Determine the (X, Y) coordinate at the center of the cell enclosing the given text.  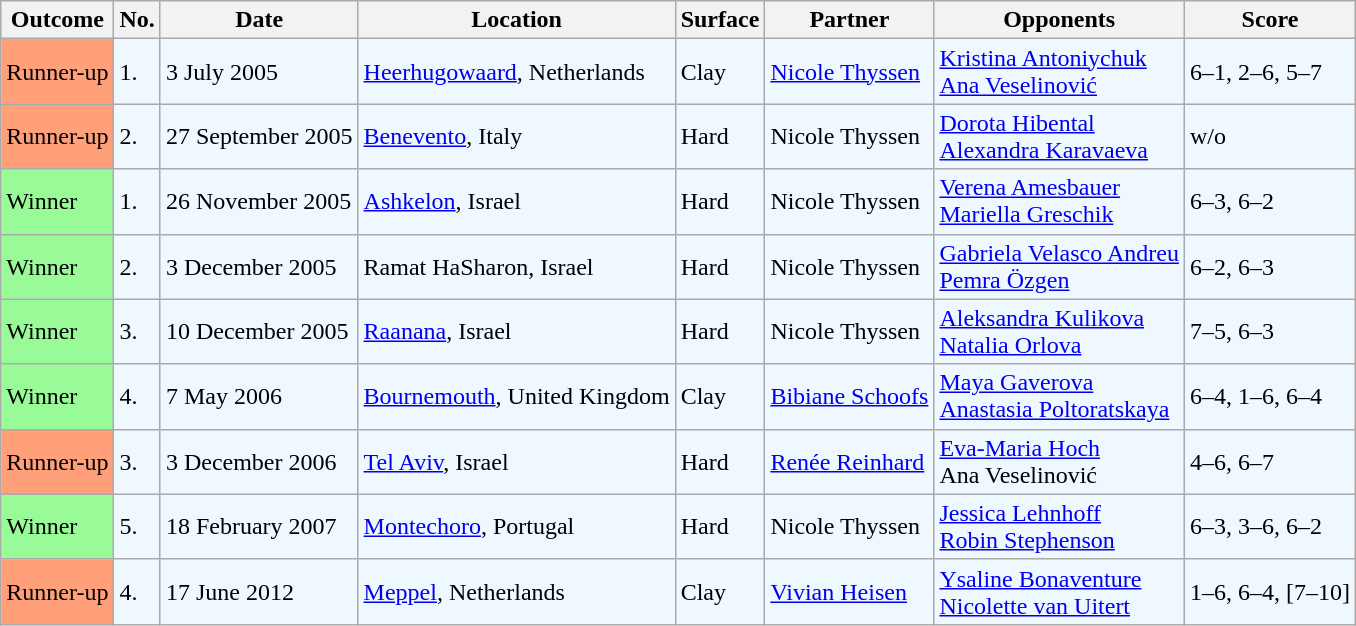
6–2, 6–3 (1270, 266)
6–3, 6–2 (1270, 202)
Raanana, Israel (516, 332)
Heerhugowaard, Netherlands (516, 72)
No. (137, 20)
Jessica Lehnhoff Robin Stephenson (1060, 526)
Kristina Antoniychuk Ana Veselinović (1060, 72)
Ashkelon, Israel (516, 202)
26 November 2005 (259, 202)
Aleksandra Kulikova Natalia Orlova (1060, 332)
Ysaline Bonaventure Nicolette van Uitert (1060, 592)
Date (259, 20)
Montechoro, Portugal (516, 526)
3 December 2005 (259, 266)
Partner (850, 20)
27 September 2005 (259, 136)
Vivian Heisen (850, 592)
Surface (720, 20)
7–5, 6–3 (1270, 332)
Verena Amesbauer Mariella Greschik (1060, 202)
Opponents (1060, 20)
3 December 2006 (259, 462)
10 December 2005 (259, 332)
Dorota Hibental Alexandra Karavaeva (1060, 136)
Ramat HaSharon, Israel (516, 266)
4–6, 6–7 (1270, 462)
Benevento, Italy (516, 136)
6–1, 2–6, 5–7 (1270, 72)
Bibiane Schoofs (850, 396)
Maya Gaverova Anastasia Poltoratskaya (1060, 396)
Outcome (58, 20)
18 February 2007 (259, 526)
Eva-Maria Hoch Ana Veselinović (1060, 462)
Score (1270, 20)
Location (516, 20)
17 June 2012 (259, 592)
5. (137, 526)
Bournemouth, United Kingdom (516, 396)
7 May 2006 (259, 396)
Renée Reinhard (850, 462)
Gabriela Velasco Andreu Pemra Özgen (1060, 266)
1–6, 6–4, [7–10] (1270, 592)
3 July 2005 (259, 72)
Tel Aviv, Israel (516, 462)
6–4, 1–6, 6–4 (1270, 396)
w/o (1270, 136)
Meppel, Netherlands (516, 592)
6–3, 3–6, 6–2 (1270, 526)
